Pinpoint the cell where the given text exists, returning its (x, y) midpoint coordinate. 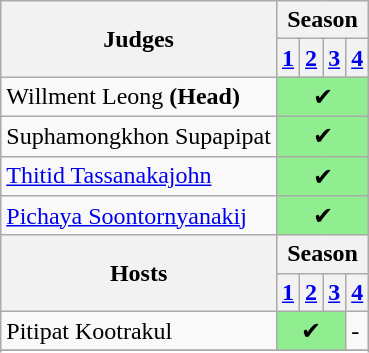
Thitid Tassanakajohn (139, 176)
Judges (139, 39)
Pichaya Soontornyanakij (139, 216)
Willment Leong (Head) (139, 97)
- (358, 331)
Hosts (139, 273)
Suphamongkhon Supapipat (139, 136)
Pitipat Kootrakul (139, 331)
